Detect which cell encompasses the target text, then output its [X, Y] center coordinate. 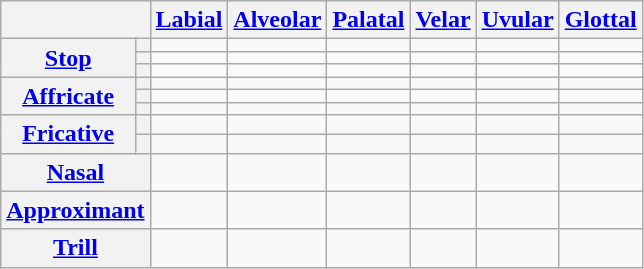
Stop [68, 58]
Glottal [600, 20]
Velar [443, 20]
Alveolar [278, 20]
Approximant [76, 210]
Fricative [68, 134]
Palatal [368, 20]
Uvular [518, 20]
Nasal [76, 172]
Labial [189, 20]
Trill [76, 248]
Affricate [68, 96]
